Return the (X, Y) coordinate for the center point of the cell that contains the specified text.  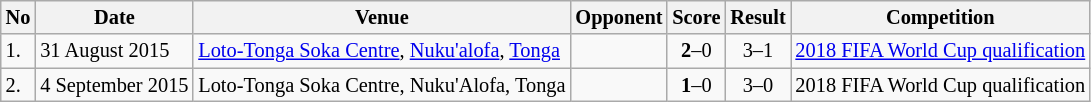
3–0 (758, 85)
1. (18, 51)
Loto-Tonga Soka Centre, Nuku'alofa, Tonga (382, 51)
Loto-Tonga Soka Centre, Nuku'Alofa, Tonga (382, 85)
Venue (382, 17)
Result (758, 17)
Score (696, 17)
4 September 2015 (114, 85)
2. (18, 85)
Date (114, 17)
No (18, 17)
Competition (941, 17)
1–0 (696, 85)
3–1 (758, 51)
31 August 2015 (114, 51)
Opponent (618, 17)
2–0 (696, 51)
